Scan for the cell matching the given text and deliver its (x, y) coordinate at center. 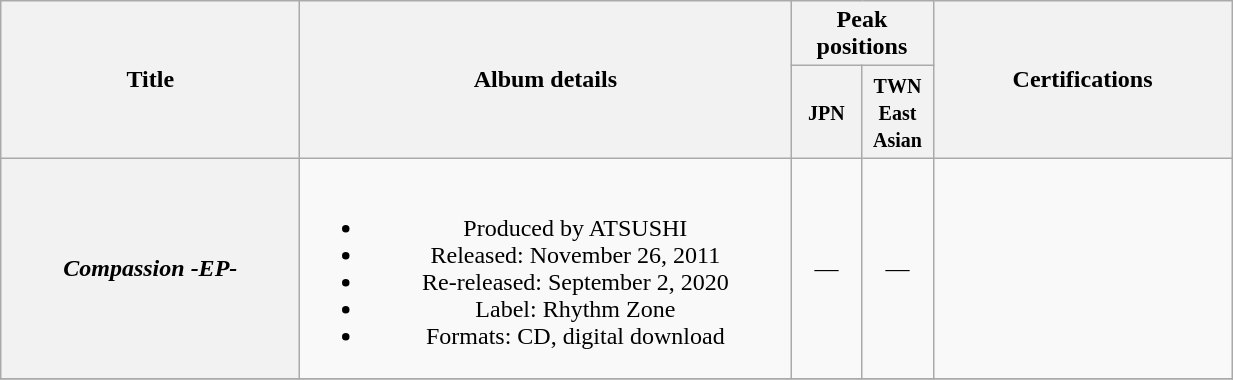
Peak positions (862, 34)
Certifications (1082, 80)
Compassion -EP- (150, 268)
Produced by ATSUSHIReleased: November 26, 2011 Re-released: September 2, 2020 Label: Rhythm ZoneFormats: CD, digital download (546, 268)
Album details (546, 80)
JPN (826, 112)
Title (150, 80)
TWN East Asian (898, 112)
